Search for the cell housing the specified text and yield its [X, Y] center coordinate. 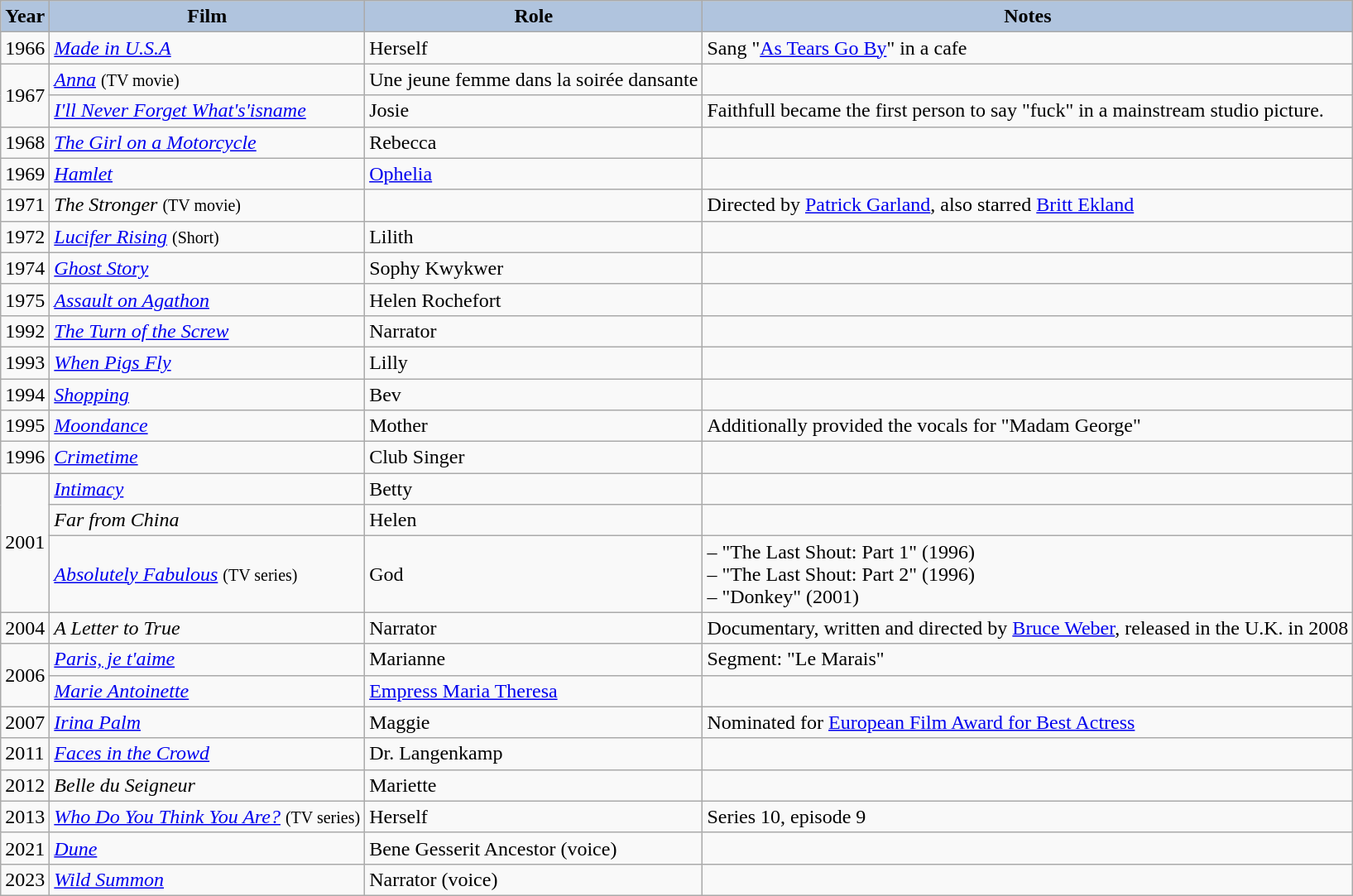
Maggie [534, 722]
1993 [25, 362]
The Girl on a Motorcycle [207, 142]
Directed by Patrick Garland, also starred Britt Ekland [1028, 205]
Faithfull became the first person to say "fuck" in a mainstream studio picture. [1028, 111]
The Turn of the Screw [207, 331]
Betty [534, 489]
Crimetime [207, 458]
Assault on Agathon [207, 299]
1967 [25, 95]
Une jeune femme dans la soirée dansante [534, 79]
Documentary, written and directed by Bruce Weber, released in the U.K. in 2008 [1028, 628]
The Stronger (TV movie) [207, 205]
– "The Last Shout: Part 1" (1996) – "The Last Shout: Part 2" (1996) – "Donkey" (2001) [1028, 574]
Moondance [207, 426]
When Pigs Fly [207, 362]
Bev [534, 395]
2007 [25, 722]
Nominated for European Film Award for Best Actress [1028, 722]
Intimacy [207, 489]
1995 [25, 426]
Marie Antoinette [207, 691]
Shopping [207, 395]
Far from China [207, 520]
Segment: "Le Marais" [1028, 659]
1969 [25, 174]
Marianne [534, 659]
Club Singer [534, 458]
1974 [25, 268]
Faces in the Crowd [207, 754]
Bene Gesserit Ancestor (voice) [534, 848]
Anna (TV movie) [207, 79]
Wild Summon [207, 879]
1972 [25, 237]
Ophelia [534, 174]
Ghost Story [207, 268]
Made in U.S.A [207, 48]
1992 [25, 331]
Who Do You Think You Are? (TV series) [207, 817]
Empress Maria Theresa [534, 691]
Belle du Seigneur [207, 785]
Notes [1028, 17]
Mother [534, 426]
God [534, 574]
1968 [25, 142]
1971 [25, 205]
Helen Rochefort [534, 299]
Rebecca [534, 142]
Film [207, 17]
I'll Never Forget What's'isname [207, 111]
2023 [25, 879]
Narrator (voice) [534, 879]
Year [25, 17]
Paris, je t'aime [207, 659]
Sophy Kwykwer [534, 268]
Josie [534, 111]
2004 [25, 628]
2021 [25, 848]
2013 [25, 817]
2012 [25, 785]
Role [534, 17]
Absolutely Fabulous (TV series) [207, 574]
1966 [25, 48]
A Letter to True [207, 628]
2006 [25, 675]
Dr. Langenkamp [534, 754]
Series 10, episode 9 [1028, 817]
1996 [25, 458]
Lucifer Rising (Short) [207, 237]
2011 [25, 754]
Lilly [534, 362]
1975 [25, 299]
Dune [207, 848]
Lilith [534, 237]
Additionally provided the vocals for "Madam George" [1028, 426]
Mariette [534, 785]
2001 [25, 543]
Hamlet [207, 174]
Irina Palm [207, 722]
1994 [25, 395]
Helen [534, 520]
Sang "As Tears Go By" in a cafe [1028, 48]
